Return (x, y) of the center of cell containing provided text 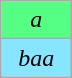
baa (36, 58)
a (36, 20)
